From the cell containing the given text, extract its center point as (x, y) coordinate. 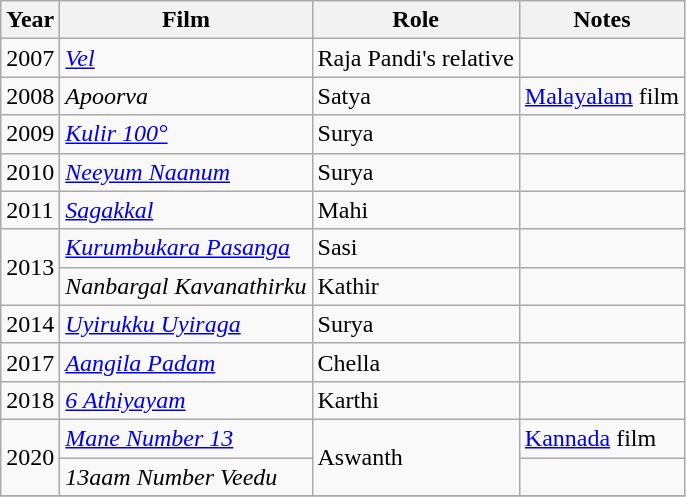
2010 (30, 172)
Sasi (416, 248)
Malayalam film (602, 96)
Mahi (416, 210)
13aam Number Veedu (186, 477)
Kulir 100° (186, 134)
Uyirukku Uyiraga (186, 324)
Kurumbukara Pasanga (186, 248)
Raja Pandi's relative (416, 58)
2013 (30, 267)
Karthi (416, 400)
Chella (416, 362)
Year (30, 20)
2009 (30, 134)
6 Athiyayam (186, 400)
Kathir (416, 286)
2018 (30, 400)
Kannada film (602, 438)
2011 (30, 210)
Apoorva (186, 96)
Vel (186, 58)
Nanbargal Kavanathirku (186, 286)
2008 (30, 96)
Mane Number 13 (186, 438)
2020 (30, 457)
2014 (30, 324)
2007 (30, 58)
Film (186, 20)
Aswanth (416, 457)
Neeyum Naanum (186, 172)
2017 (30, 362)
Aangila Padam (186, 362)
Sagakkal (186, 210)
Notes (602, 20)
Satya (416, 96)
Role (416, 20)
